Return [x, y] of the center of cell containing provided text 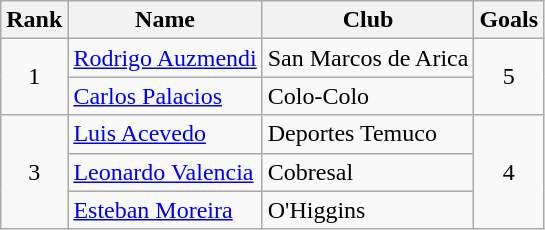
Name [165, 20]
Deportes Temuco [368, 134]
Rank [34, 20]
4 [509, 172]
Colo-Colo [368, 96]
Esteban Moreira [165, 210]
3 [34, 172]
Cobresal [368, 172]
O'Higgins [368, 210]
Luis Acevedo [165, 134]
5 [509, 77]
1 [34, 77]
Leonardo Valencia [165, 172]
Goals [509, 20]
Club [368, 20]
Carlos Palacios [165, 96]
Rodrigo Auzmendi [165, 58]
San Marcos de Arica [368, 58]
